Identify which cell holds the provided text, then report its (X, Y) central coordinate. 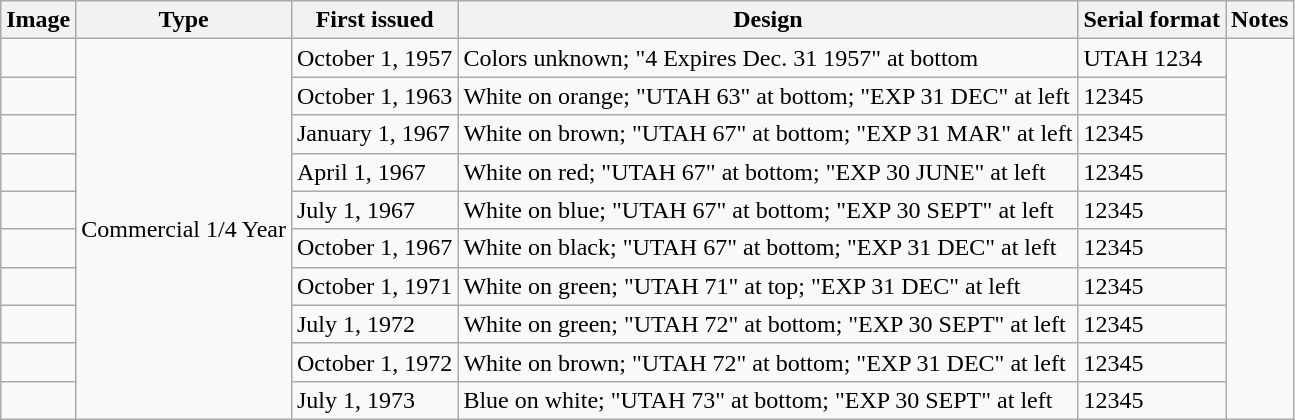
Colors unknown; "4 Expires Dec. 31 1957" at bottom (768, 58)
First issued (374, 20)
January 1, 1967 (374, 134)
July 1, 1972 (374, 324)
Design (768, 20)
October 1, 1957 (374, 58)
July 1, 1973 (374, 400)
Image (38, 20)
October 1, 1963 (374, 96)
White on green; "UTAH 72" at bottom; "EXP 30 SEPT" at left (768, 324)
April 1, 1967 (374, 172)
White on orange; "UTAH 63" at bottom; "EXP 31 DEC" at left (768, 96)
October 1, 1971 (374, 286)
Notes (1260, 20)
Commercial 1/4 Year (184, 230)
UTAH 1234 (1152, 58)
Serial format (1152, 20)
White on brown; "UTAH 67" at bottom; "EXP 31 MAR" at left (768, 134)
White on red; "UTAH 67" at bottom; "EXP 30 JUNE" at left (768, 172)
October 1, 1972 (374, 362)
October 1, 1967 (374, 248)
White on green; "UTAH 71" at top; "EXP 31 DEC" at left (768, 286)
White on black; "UTAH 67" at bottom; "EXP 31 DEC" at left (768, 248)
White on brown; "UTAH 72" at bottom; "EXP 31 DEC" at left (768, 362)
White on blue; "UTAH 67" at bottom; "EXP 30 SEPT" at left (768, 210)
Type (184, 20)
Blue on white; "UTAH 73" at bottom; "EXP 30 SEPT" at left (768, 400)
July 1, 1967 (374, 210)
